Search for the cell housing the specified text and yield its (X, Y) center coordinate. 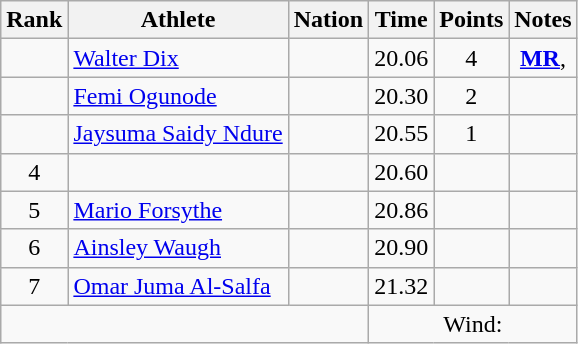
Time (402, 20)
7 (34, 286)
20.55 (402, 134)
5 (34, 210)
Nation (328, 20)
20.60 (402, 172)
Rank (34, 20)
2 (472, 96)
Ainsley Waugh (178, 248)
Athlete (178, 20)
Jaysuma Saidy Ndure (178, 134)
6 (34, 248)
Wind: (474, 324)
20.86 (402, 210)
Points (472, 20)
Walter Dix (178, 58)
21.32 (402, 286)
MR, (543, 58)
Mario Forsythe (178, 210)
20.30 (402, 96)
1 (472, 134)
20.06 (402, 58)
Omar Juma Al-Salfa (178, 286)
Femi Ogunode (178, 96)
Notes (543, 20)
20.90 (402, 248)
